Determine the (X, Y) coordinate at the center of the cell enclosing the given text.  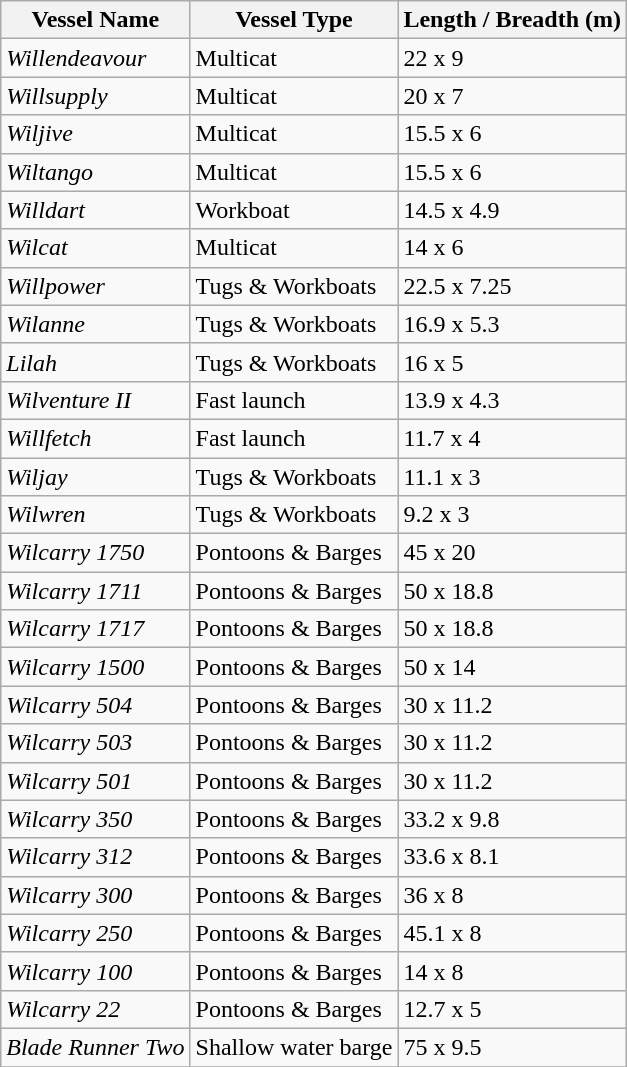
Wiljay (96, 477)
Vessel Name (96, 20)
Wilcarry 1717 (96, 629)
Wilcarry 1711 (96, 591)
Wilwren (96, 515)
Wilcarry 503 (96, 743)
33.2 x 9.8 (512, 819)
Wilcarry 504 (96, 705)
13.9 x 4.3 (512, 400)
16.9 x 5.3 (512, 324)
Wilcarry 1750 (96, 553)
22.5 x 7.25 (512, 286)
12.7 x 5 (512, 1009)
45.1 x 8 (512, 933)
33.6 x 8.1 (512, 857)
Wilcarry 501 (96, 781)
50 x 14 (512, 667)
Wilcarry 1500 (96, 667)
14 x 6 (512, 248)
Wilventure II (96, 400)
Willfetch (96, 438)
Willendeavour (96, 58)
Wilanne (96, 324)
45 x 20 (512, 553)
9.2 x 3 (512, 515)
Length / Breadth (m) (512, 20)
22 x 9 (512, 58)
Wilcarry 22 (96, 1009)
36 x 8 (512, 895)
75 x 9.5 (512, 1047)
11.1 x 3 (512, 477)
Willpower (96, 286)
Willsupply (96, 96)
Wilcat (96, 248)
Willdart (96, 210)
Wiljive (96, 134)
Shallow water barge (294, 1047)
14.5 x 4.9 (512, 210)
Wilcarry 250 (96, 933)
Wilcarry 312 (96, 857)
Wilcarry 100 (96, 971)
20 x 7 (512, 96)
Wilcarry 300 (96, 895)
Vessel Type (294, 20)
Workboat (294, 210)
14 x 8 (512, 971)
16 x 5 (512, 362)
Wilcarry 350 (96, 819)
11.7 x 4 (512, 438)
Lilah (96, 362)
Wiltango (96, 172)
Blade Runner Two (96, 1047)
